Pinpoint the cell where the given text exists, returning its (x, y) midpoint coordinate. 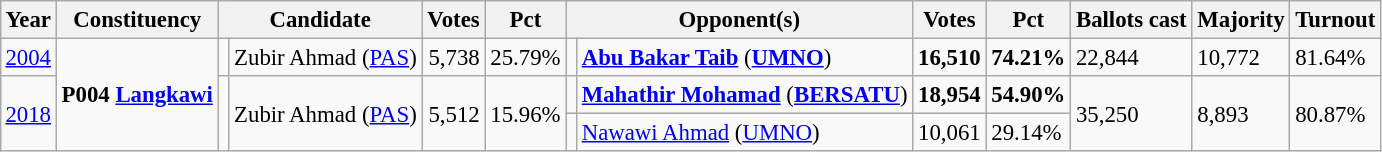
10,772 (1241, 57)
5,512 (454, 114)
81.64% (1336, 57)
Turnout (1336, 20)
22,844 (1132, 57)
29.14% (1028, 133)
Constituency (137, 20)
54.90% (1028, 95)
15.96% (526, 114)
16,510 (950, 57)
5,738 (454, 57)
80.87% (1336, 114)
35,250 (1132, 114)
Opponent(s) (740, 20)
2004 (28, 57)
18,954 (950, 95)
Abu Bakar Taib (UMNO) (744, 57)
Candidate (320, 20)
Majority (1241, 20)
Mahathir Mohamad (BERSATU) (744, 95)
10,061 (950, 133)
8,893 (1241, 114)
25.79% (526, 57)
P004 Langkawi (137, 94)
2018 (28, 114)
Year (28, 20)
74.21% (1028, 57)
Nawawi Ahmad (UMNO) (744, 133)
Ballots cast (1132, 20)
